Detect which cell encompasses the target text, then output its [x, y] center coordinate. 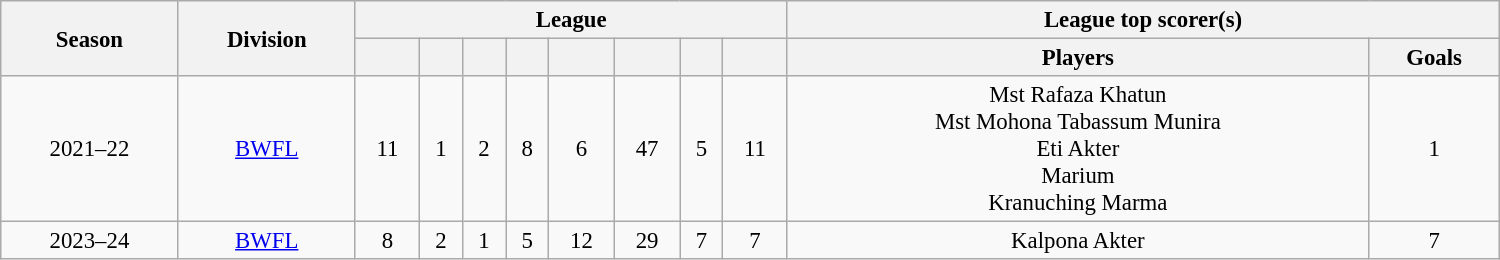
Mst Rafaza Khatun Mst Mohona Tabassum Munira Eti Akter Marium Kranuching Marma [1078, 149]
2021–22 [90, 149]
6 [582, 149]
Goals [1434, 58]
Kalpona Akter [1078, 241]
Division [266, 38]
29 [647, 241]
League [570, 20]
12 [582, 241]
47 [647, 149]
League top scorer(s) [1143, 20]
Players [1078, 58]
Season [90, 38]
2023–24 [90, 241]
